Detect which cell encompasses the target text, then output its (x, y) center coordinate. 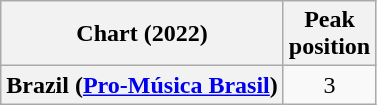
3 (329, 85)
Brazil (Pro-Música Brasil) (142, 85)
Chart (2022) (142, 34)
Peakposition (329, 34)
